Return [X, Y] of the center of cell containing provided text 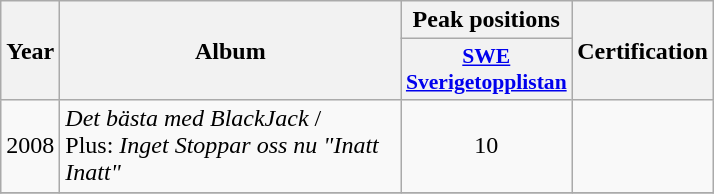
Peak positions [486, 20]
2008 [30, 146]
Year [30, 50]
Det bästa med BlackJack / Plus: Inget Stoppar oss nu "Inatt Inatt" [230, 146]
Album [230, 50]
Certification [643, 50]
10 [486, 146]
SWESverigetopplistan [486, 70]
